Provide the [X, Y] coordinate of the cell's center where the given text is located.  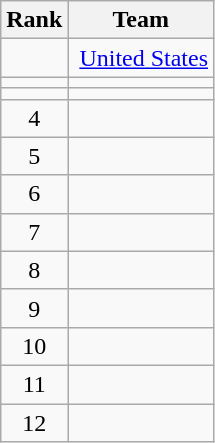
8 [34, 270]
7 [34, 232]
5 [34, 156]
12 [34, 423]
9 [34, 308]
4 [34, 118]
11 [34, 384]
Rank [34, 20]
Team [141, 20]
10 [34, 346]
6 [34, 194]
United States [141, 58]
